Extract the [x, y] coordinate from the center of the cell holding the provided text.  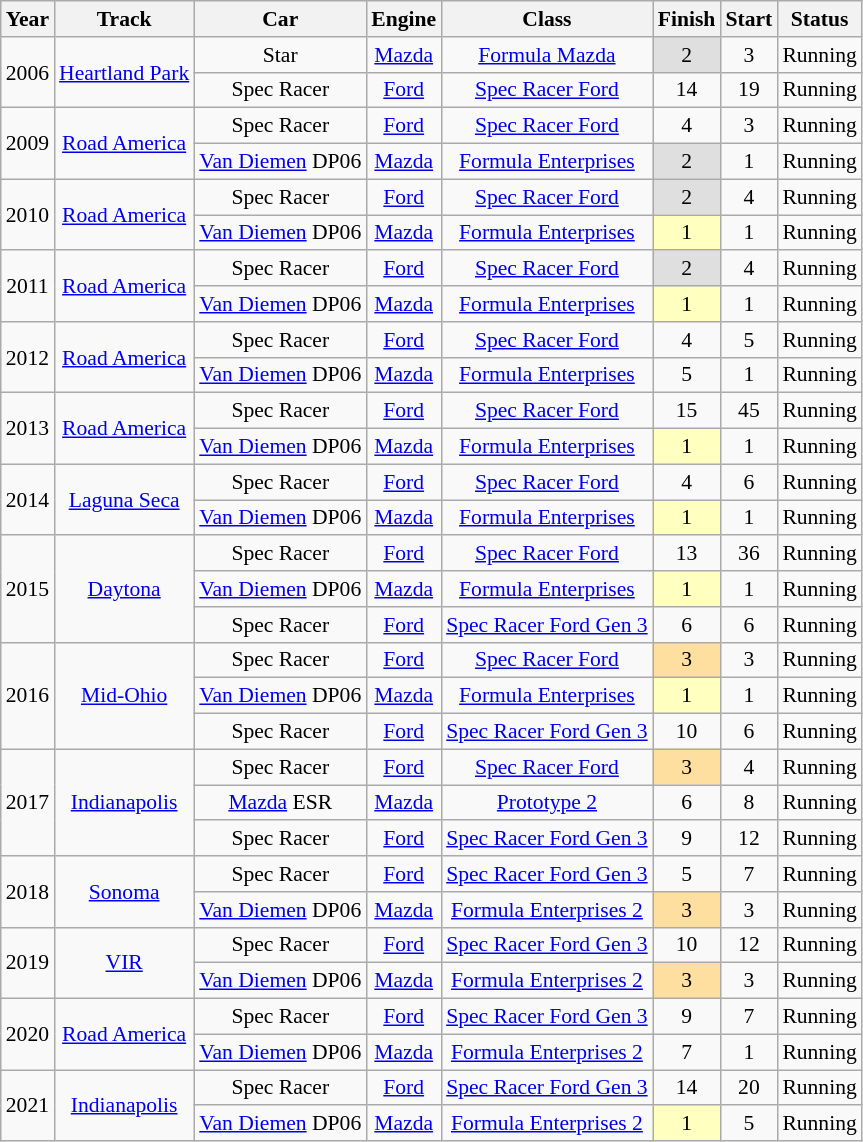
2010 [28, 214]
Daytona [124, 590]
2013 [28, 428]
2017 [28, 802]
2011 [28, 286]
2020 [28, 1034]
Status [819, 19]
2021 [28, 1106]
20 [748, 1088]
2019 [28, 962]
Start [748, 19]
2018 [28, 892]
2009 [28, 144]
Laguna Seca [124, 500]
Mazda ESR [280, 803]
2016 [28, 696]
VIR [124, 962]
Formula Mazda [547, 55]
13 [687, 554]
Sonoma [124, 892]
2012 [28, 358]
Finish [687, 19]
36 [748, 554]
2006 [28, 72]
Star [280, 55]
2014 [28, 500]
Prototype 2 [547, 803]
Mid-Ohio [124, 696]
2015 [28, 590]
45 [748, 411]
8 [748, 803]
Year [28, 19]
Track [124, 19]
Engine [404, 19]
Heartland Park [124, 72]
15 [687, 411]
Class [547, 19]
19 [748, 90]
Car [280, 19]
